Search for the cell housing the specified text and yield its [X, Y] center coordinate. 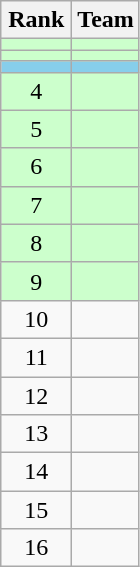
10 [36, 319]
12 [36, 395]
6 [36, 167]
Rank [36, 20]
16 [36, 548]
5 [36, 129]
15 [36, 510]
11 [36, 357]
9 [36, 281]
Team [106, 20]
14 [36, 472]
4 [36, 91]
8 [36, 243]
13 [36, 434]
7 [36, 205]
